Output the (X, Y) coordinate of the center of the cell containing the given text.  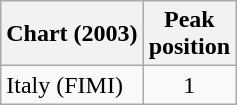
1 (189, 85)
Peakposition (189, 34)
Chart (2003) (72, 34)
Italy (FIMI) (72, 85)
